Identify which cell holds the provided text, then report its [X, Y] central coordinate. 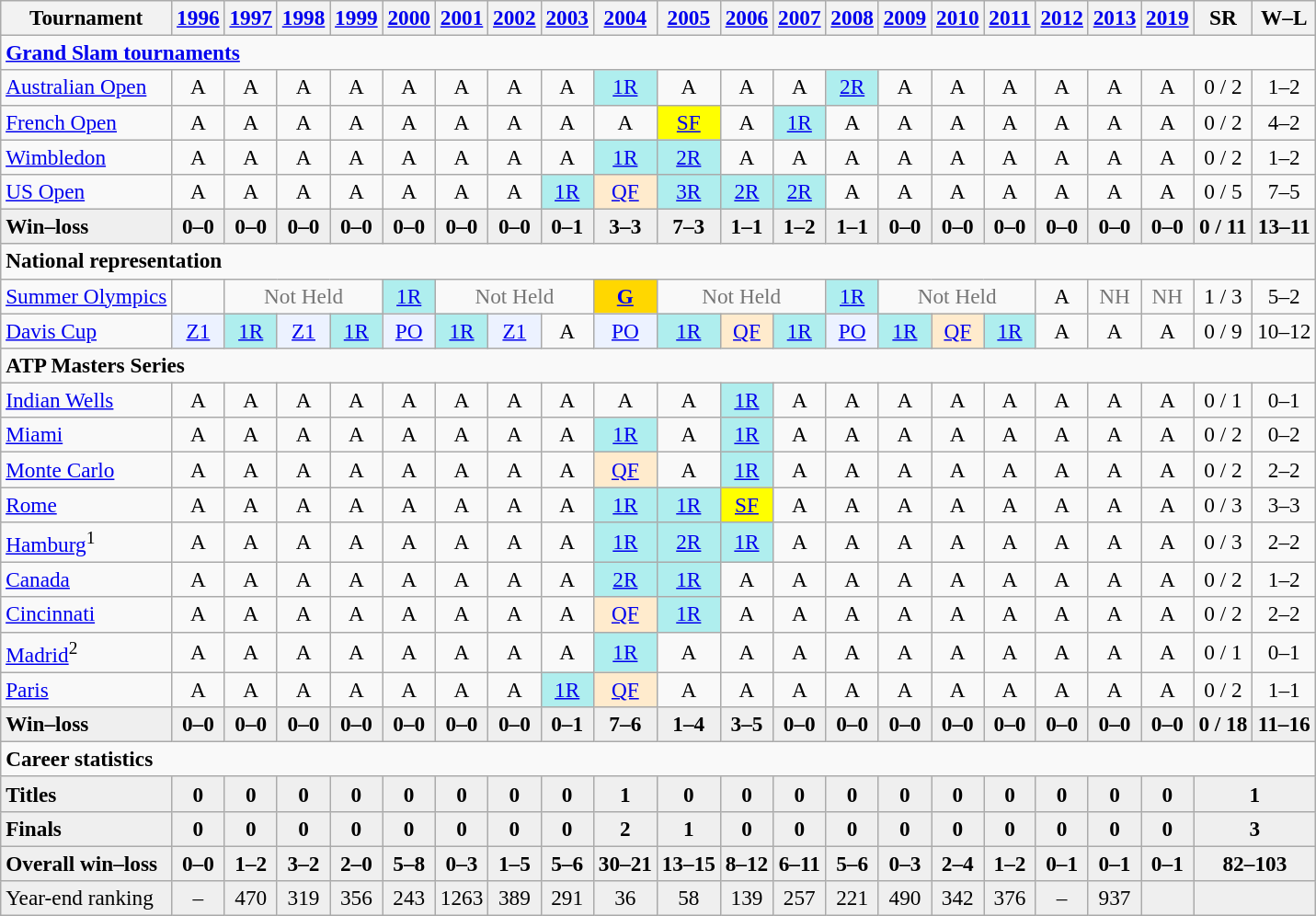
36 [625, 898]
1 / 3 [1223, 296]
319 [303, 898]
Finals [86, 829]
1263 [462, 898]
13–11 [1284, 226]
G [625, 296]
3–2 [303, 864]
2009 [905, 17]
W–L [1284, 17]
389 [515, 898]
Monte Carlo [86, 469]
0 / 9 [1223, 330]
2013 [1115, 17]
2007 [800, 17]
Indian Wells [86, 400]
US Open [86, 191]
2012 [1061, 17]
1–5 [515, 864]
2–0 [357, 864]
30–21 [625, 864]
Summer Olympics [86, 296]
3 [1254, 829]
7–3 [688, 226]
470 [250, 898]
ATP Masters Series [658, 365]
0 / 18 [1223, 724]
5–2 [1284, 296]
1–4 [688, 724]
Overall win–loss [86, 864]
2002 [515, 17]
291 [566, 898]
1998 [303, 17]
937 [1115, 898]
Wimbledon [86, 156]
Madrid2 [86, 652]
SR [1223, 17]
10–12 [1284, 330]
Hamburg1 [86, 542]
11–16 [1284, 724]
Australian Open [86, 87]
2019 [1168, 17]
1999 [357, 17]
Year-end ranking [86, 898]
13–15 [688, 864]
Grand Slam tournaments [658, 52]
6–11 [800, 864]
2008 [852, 17]
Paris [86, 690]
356 [357, 898]
8–12 [747, 864]
0 / 5 [1223, 191]
Cincinnati [86, 614]
Rome [86, 504]
376 [1010, 898]
221 [852, 898]
5–8 [408, 864]
490 [905, 898]
Career statistics [658, 759]
82–103 [1254, 864]
1996 [199, 17]
2011 [1010, 17]
2006 [747, 17]
Tournament [86, 17]
7–6 [625, 724]
58 [688, 898]
3–5 [747, 724]
243 [408, 898]
2005 [688, 17]
2010 [958, 17]
2000 [408, 17]
0 / 11 [1223, 226]
Canada [86, 579]
7–5 [1284, 191]
257 [800, 898]
French Open [86, 122]
0–2 [1284, 435]
1997 [250, 17]
4–2 [1284, 122]
2 [625, 829]
Miami [86, 435]
National representation [658, 261]
2003 [566, 17]
2004 [625, 17]
2001 [462, 17]
342 [958, 898]
139 [747, 898]
Titles [86, 794]
2–4 [958, 864]
Davis Cup [86, 330]
3R [688, 191]
